For the text-containing cell, return its midpoint in [x, y] coordinate format. 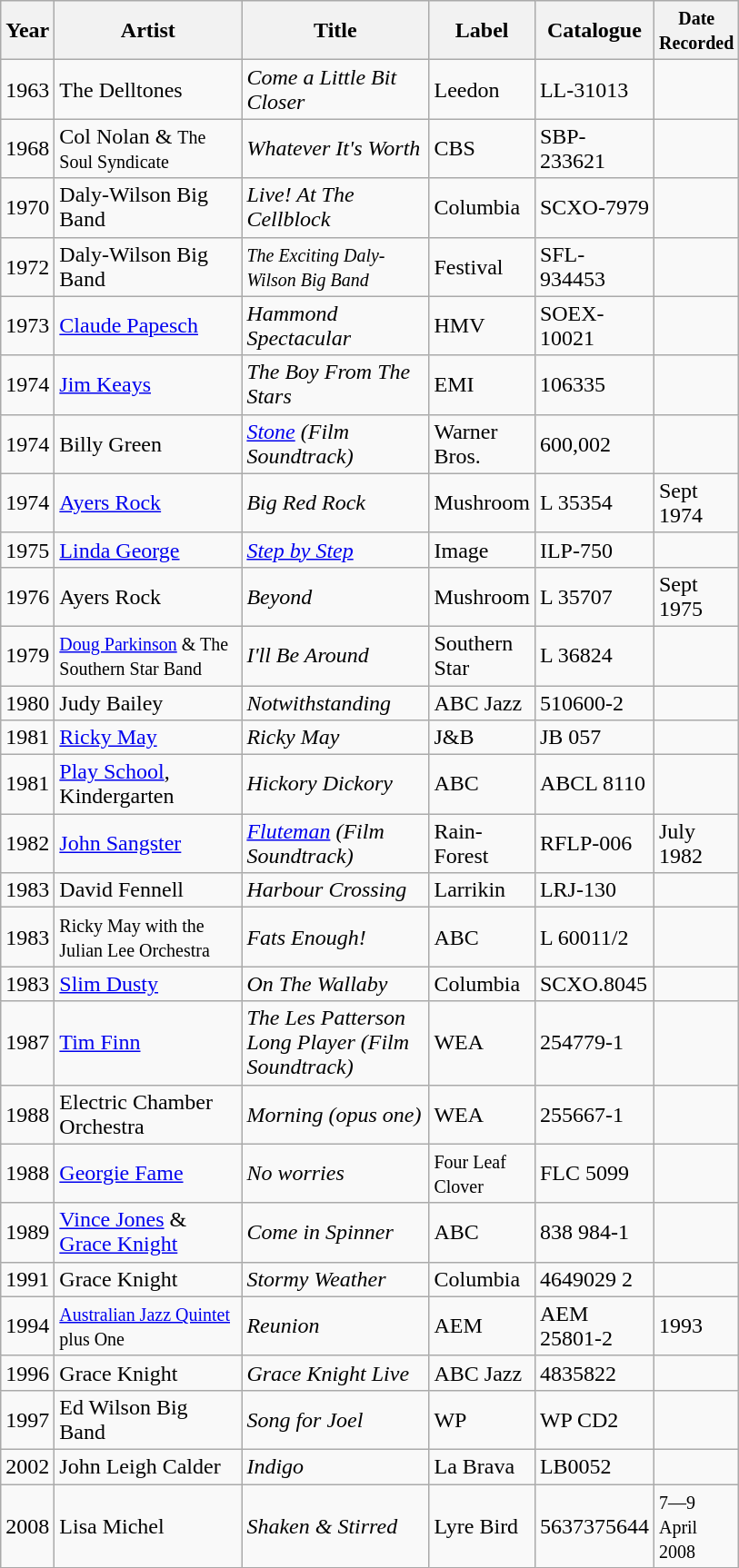
Title [335, 31]
The Exciting Daly-Wilson Big Band [335, 267]
Sept 1975 [696, 596]
Come a Little Bit Closer [335, 89]
LB0052 [594, 1466]
Come in Spinner [335, 1232]
1991 [27, 1279]
1973 [27, 325]
Step by Step [335, 550]
SFL-934453 [594, 267]
AEM 25801-2 [594, 1326]
5637375644 [594, 1526]
Stormy Weather [335, 1279]
Judy Bailey [148, 702]
L 36824 [594, 656]
Sept 1974 [696, 503]
Electric Chamber Orchestra [148, 1114]
Billy Green [148, 443]
4835822 [594, 1373]
EMI [482, 385]
Big Red Rock [335, 503]
SCXO.8045 [594, 984]
Live! At The Cellblock [335, 207]
Catalogue [594, 31]
SOEX-10021 [594, 325]
Artist [148, 31]
CBS [482, 149]
Lisa Michel [148, 1526]
RFLP-006 [594, 843]
SBP-233621 [594, 149]
1976 [27, 596]
John Sangster [148, 843]
1994 [27, 1326]
7—9 April 2008 [696, 1526]
4649029 2 [594, 1279]
AEM [482, 1326]
LL-31013 [594, 89]
Four Leaf Clover [482, 1174]
Vince Jones & Grace Knight [148, 1232]
Image [482, 550]
1980 [27, 702]
FLC 5099 [594, 1174]
838 984-1 [594, 1232]
600,002 [594, 443]
1989 [27, 1232]
Lyre Bird [482, 1526]
2008 [27, 1526]
1979 [27, 656]
Col Nolan & The Soul Syndicate [148, 149]
Larrikin [482, 890]
1972 [27, 267]
ILP-750 [594, 550]
Song for Joel [335, 1419]
2002 [27, 1466]
1997 [27, 1419]
WP CD2 [594, 1419]
1963 [27, 89]
Warner Bros. [482, 443]
On The Wallaby [335, 984]
1996 [27, 1373]
Leedon [482, 89]
1970 [27, 207]
Tim Finn [148, 1043]
J&B [482, 738]
Year [27, 31]
David Fennell [148, 890]
510600-2 [594, 702]
Hickory Dickory [335, 785]
La Brava [482, 1466]
Indigo [335, 1466]
I'll Be Around [335, 656]
Morning (opus one) [335, 1114]
Notwithstanding [335, 702]
L 35707 [594, 596]
1987 [27, 1043]
Rain-Forest [482, 843]
Slim Dusty [148, 984]
Harbour Crossing [335, 890]
Fats Enough! [335, 938]
ABCL 8110 [594, 785]
Ed Wilson Big Band [148, 1419]
JB 057 [594, 738]
No worries [335, 1174]
Doug Parkinson & The Southern Star Band [148, 656]
Reunion [335, 1326]
1993 [696, 1326]
July 1982 [696, 843]
Claude Papesch [148, 325]
Fluteman (Film Soundtrack) [335, 843]
The Boy From The Stars [335, 385]
John Leigh Calder [148, 1466]
WP [482, 1419]
HMV [482, 325]
The Delltones [148, 89]
Festival [482, 267]
Australian Jazz Quintet plus One [148, 1326]
Shaken & Stirred [335, 1526]
Date Recorded [696, 31]
Whatever It's Worth [335, 149]
Southern Star [482, 656]
L 35354 [594, 503]
Grace Knight Live [335, 1373]
254779-1 [594, 1043]
Ricky May with the Julian Lee Orchestra [148, 938]
Linda George [148, 550]
The Les Patterson Long Player (Film Soundtrack) [335, 1043]
Stone (Film Soundtrack) [335, 443]
1975 [27, 550]
Beyond [335, 596]
Georgie Fame [148, 1174]
L 60011/2 [594, 938]
1982 [27, 843]
255667-1 [594, 1114]
106335 [594, 385]
Jim Keays [148, 385]
SCXO-7979 [594, 207]
Label [482, 31]
Hammond Spectacular [335, 325]
Play School, Kindergarten [148, 785]
1968 [27, 149]
LRJ-130 [594, 890]
